Capture the cell that displays the provided text and extract its [x, y] central coordinate. 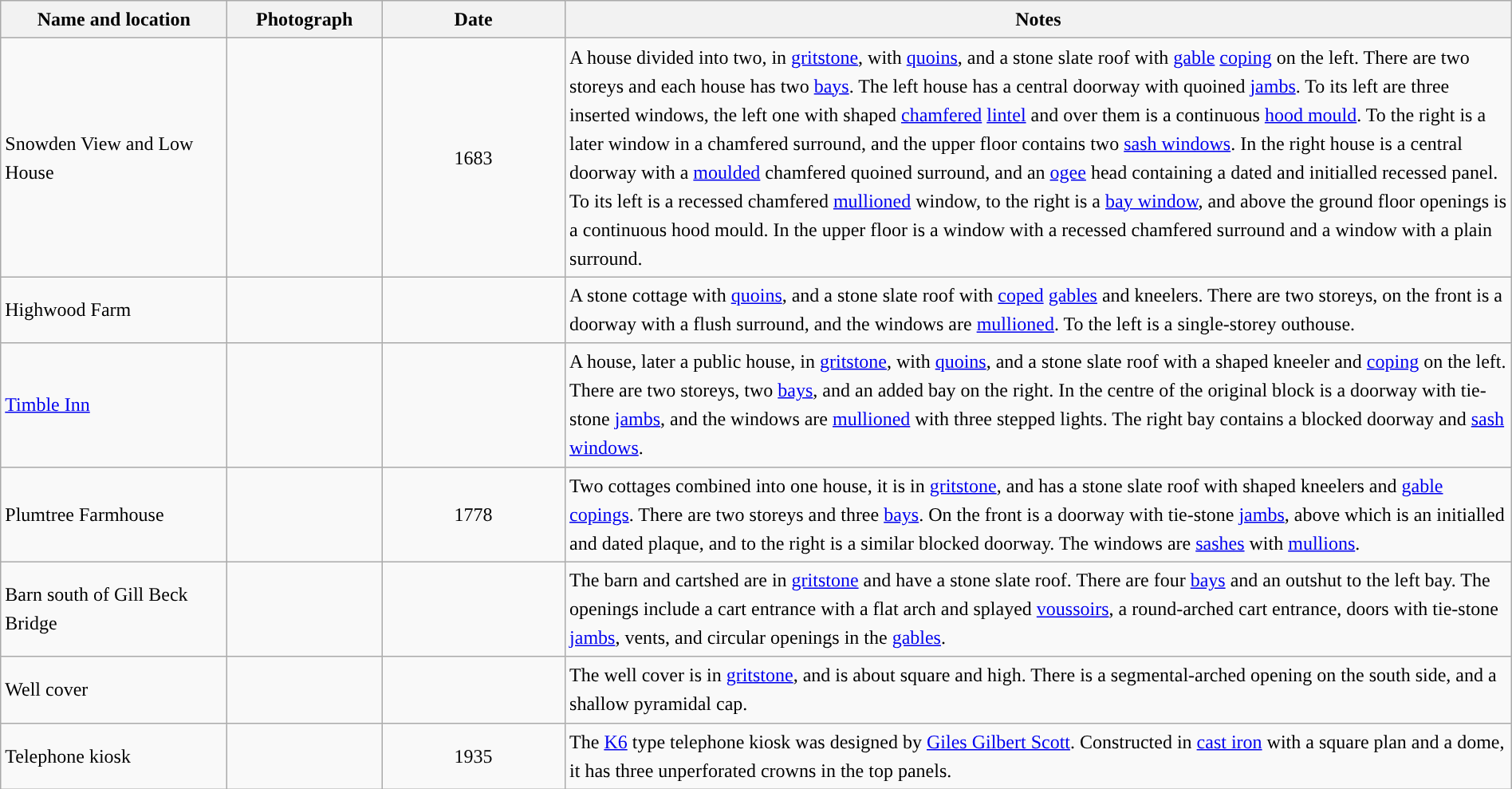
Telephone kiosk [114, 756]
Timble Inn [114, 405]
Highwood Farm [114, 310]
1778 [474, 514]
Well cover [114, 689]
Photograph [305, 19]
Name and location [114, 19]
1935 [474, 756]
Snowden View and Low House [114, 158]
Plumtree Farmhouse [114, 514]
Barn south of Gill Beck Bridge [114, 610]
The well cover is in gritstone, and is about square and high. There is a segmental-arched opening on the south side, and a shallow pyramidal cap. [1038, 689]
Notes [1038, 19]
1683 [474, 158]
Date [474, 19]
